Pinpoint the cell where the given text exists, returning its (X, Y) midpoint coordinate. 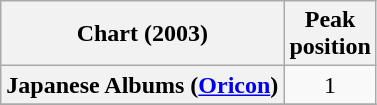
Chart (2003) (142, 34)
1 (330, 85)
Peakposition (330, 34)
Japanese Albums (Oricon) (142, 85)
